Identify which cell holds the provided text, then report its (x, y) central coordinate. 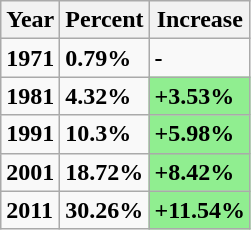
18.72% (104, 172)
2011 (30, 210)
Increase (200, 20)
+3.53% (200, 96)
+8.42% (200, 172)
+11.54% (200, 210)
4.32% (104, 96)
2001 (30, 172)
+5.98% (200, 134)
1991 (30, 134)
30.26% (104, 210)
Percent (104, 20)
10.3% (104, 134)
0.79% (104, 58)
Year (30, 20)
1971 (30, 58)
1981 (30, 96)
- (200, 58)
